Scan for the cell matching the given text and deliver its [X, Y] coordinate at center. 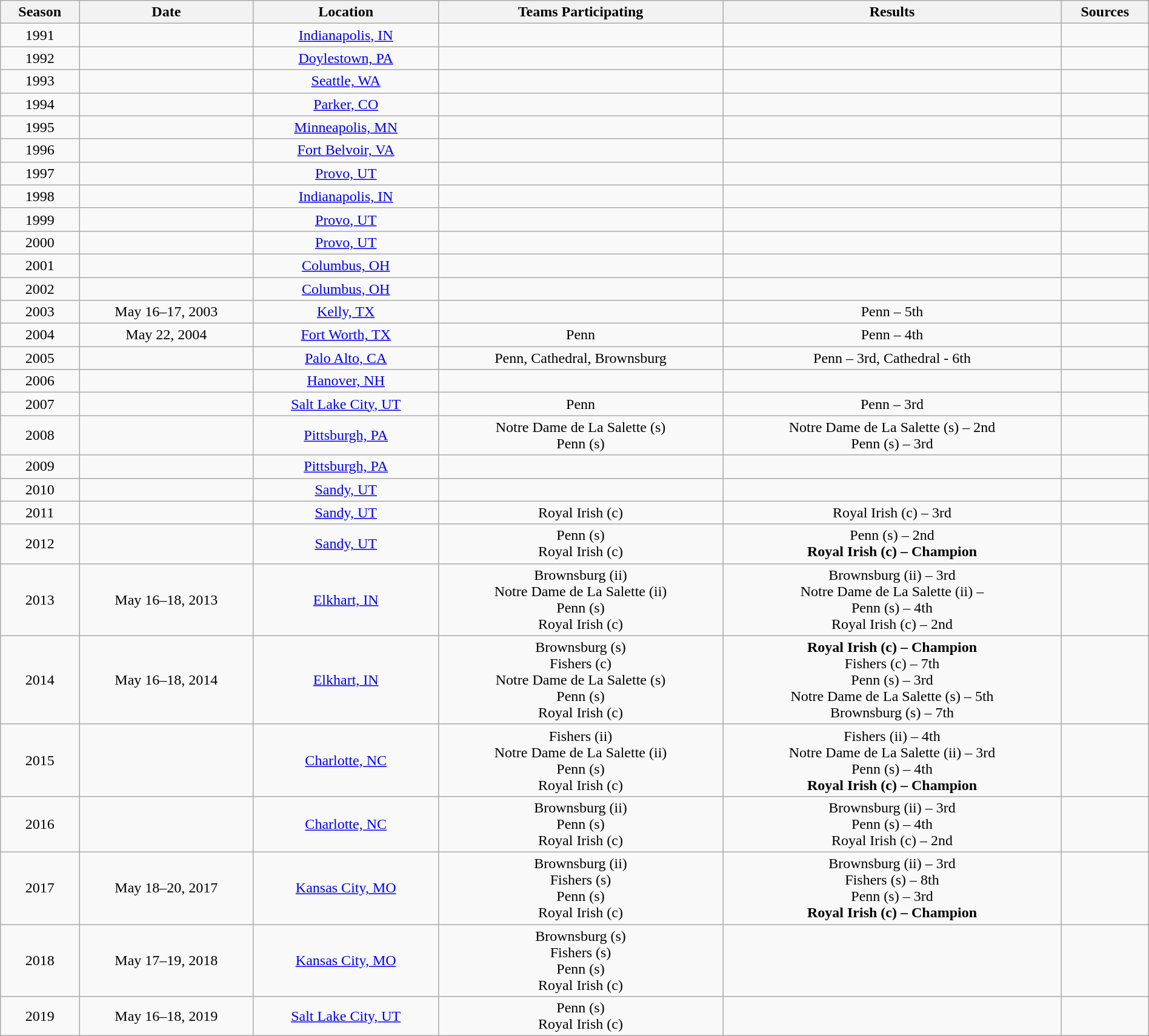
1992 [40, 58]
May 18–20, 2017 [167, 888]
Doylestown, PA [345, 58]
2018 [40, 961]
Royal Irish (c) [581, 513]
May 16–18, 2019 [167, 1017]
2011 [40, 513]
2013 [40, 600]
Brownsburg (s)Fishers (c)Notre Dame de La Salette (s)Penn (s)Royal Irish (c) [581, 680]
May 16–18, 2013 [167, 600]
Brownsburg (ii)Penn (s) Royal Irish (c) [581, 824]
Royal Irish (c) – ChampionFishers (c) – 7thPenn (s) – 3rdNotre Dame de La Salette (s) – 5thBrownsburg (s) – 7th [892, 680]
Minneapolis, MN [345, 127]
Kelly, TX [345, 312]
2012 [40, 544]
2000 [40, 242]
Penn – 3rd, Cathedral - 6th [892, 358]
Date [167, 12]
1991 [40, 35]
Fishers (ii) – 4thNotre Dame de La Salette (ii) – 3rdPenn (s) – 4thRoyal Irish (c) – Champion [892, 760]
2014 [40, 680]
Sources [1105, 12]
May 16–18, 2014 [167, 680]
2008 [40, 435]
1995 [40, 127]
Teams Participating [581, 12]
2001 [40, 265]
Royal Irish (c) – 3rd [892, 513]
1994 [40, 104]
Fort Worth, TX [345, 335]
Parker, CO [345, 104]
2006 [40, 381]
2015 [40, 760]
Fishers (ii)Notre Dame de La Salette (ii)Penn (s)Royal Irish (c) [581, 760]
Season [40, 12]
May 17–19, 2018 [167, 961]
Results [892, 12]
Location [345, 12]
2017 [40, 888]
2007 [40, 404]
Brownsburg (ii) – 3rdPenn (s) – 4thRoyal Irish (c) – 2nd [892, 824]
Fort Belvoir, VA [345, 150]
1998 [40, 196]
Notre Dame de La Salette (s)Penn (s) [581, 435]
2005 [40, 358]
Penn – 3rd [892, 404]
1997 [40, 173]
May 22, 2004 [167, 335]
Brownsburg (ii) – 3rdNotre Dame de La Salette (ii) – Penn (s) – 4thRoyal Irish (c) – 2nd [892, 600]
2019 [40, 1017]
Brownsburg (ii)Fishers (s)Penn (s)Royal Irish (c) [581, 888]
2004 [40, 335]
Penn, Cathedral, Brownsburg [581, 358]
Penn – 4th [892, 335]
Penn (s)Royal Irish (c) [581, 544]
2003 [40, 312]
2002 [40, 289]
1999 [40, 219]
2009 [40, 467]
2010 [40, 490]
Penn (s) Royal Irish (c) [581, 1017]
1993 [40, 81]
Brownsburg (ii)Notre Dame de La Salette (ii)Penn (s)Royal Irish (c) [581, 600]
Palo Alto, CA [345, 358]
Seattle, WA [345, 81]
Penn – 5th [892, 312]
1996 [40, 150]
Notre Dame de La Salette (s) – 2ndPenn (s) – 3rd [892, 435]
Brownsburg (s)Fishers (s)Penn (s) Royal Irish (c) [581, 961]
Brownsburg (ii) – 3rdFishers (s) – 8thPenn (s) – 3rdRoyal Irish (c) – Champion [892, 888]
Penn (s) – 2ndRoyal Irish (c) – Champion [892, 544]
Hanover, NH [345, 381]
May 16–17, 2003 [167, 312]
2016 [40, 824]
